Provide the (x, y) coordinate of the cell's center where the given text is located.  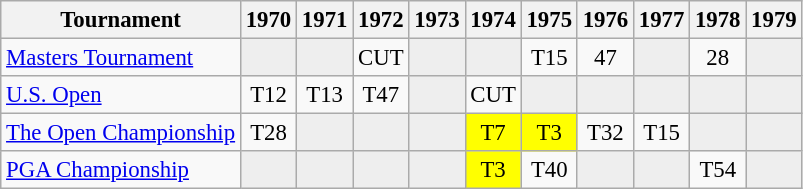
1971 (325, 20)
1972 (381, 20)
T47 (381, 95)
1975 (549, 20)
Tournament (121, 20)
1979 (774, 20)
T40 (549, 170)
1974 (493, 20)
U.S. Open (121, 95)
The Open Championship (121, 133)
1973 (437, 20)
T12 (268, 95)
1976 (605, 20)
T13 (325, 95)
1978 (718, 20)
T32 (605, 133)
T7 (493, 133)
T54 (718, 170)
1970 (268, 20)
T28 (268, 133)
1977 (661, 20)
PGA Championship (121, 170)
Masters Tournament (121, 58)
47 (605, 58)
28 (718, 58)
